Extract the (X, Y) coordinate from the center of the cell holding the provided text.  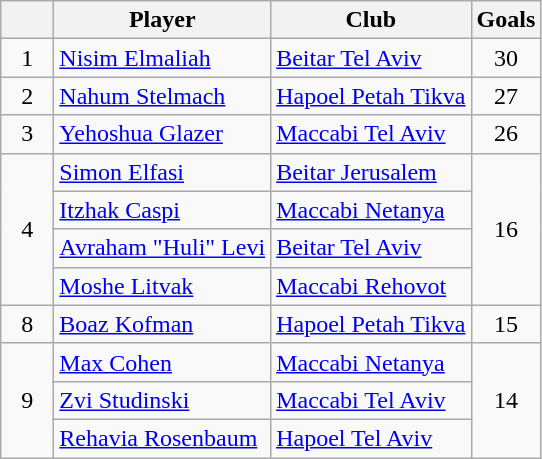
Goals (506, 20)
Maccabi Rehovot (371, 286)
Moshe Litvak (162, 286)
Club (371, 20)
26 (506, 134)
Zvi Studinski (162, 400)
27 (506, 96)
Max Cohen (162, 362)
1 (28, 58)
Avraham "Huli" Levi (162, 248)
9 (28, 400)
Beitar Jerusalem (371, 172)
Rehavia Rosenbaum (162, 438)
30 (506, 58)
4 (28, 229)
Boaz Kofman (162, 324)
Itzhak Caspi (162, 210)
15 (506, 324)
Yehoshua Glazer (162, 134)
Simon Elfasi (162, 172)
Nisim Elmaliah (162, 58)
8 (28, 324)
Player (162, 20)
Nahum Stelmach (162, 96)
16 (506, 229)
2 (28, 96)
Hapoel Tel Aviv (371, 438)
14 (506, 400)
3 (28, 134)
